Search for the cell housing the specified text and yield its [X, Y] center coordinate. 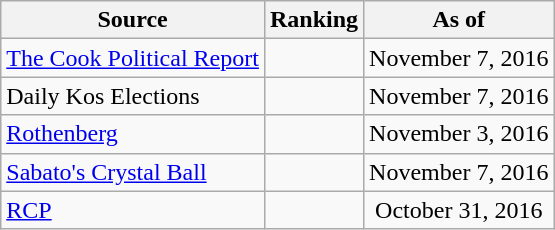
November 3, 2016 [459, 134]
Sabato's Crystal Ball [133, 172]
RCP [133, 210]
The Cook Political Report [133, 58]
Daily Kos Elections [133, 96]
Ranking [314, 20]
October 31, 2016 [459, 210]
Rothenberg [133, 134]
Source [133, 20]
As of [459, 20]
